Locate the cell with the specified text and output its (x, y) center coordinate. 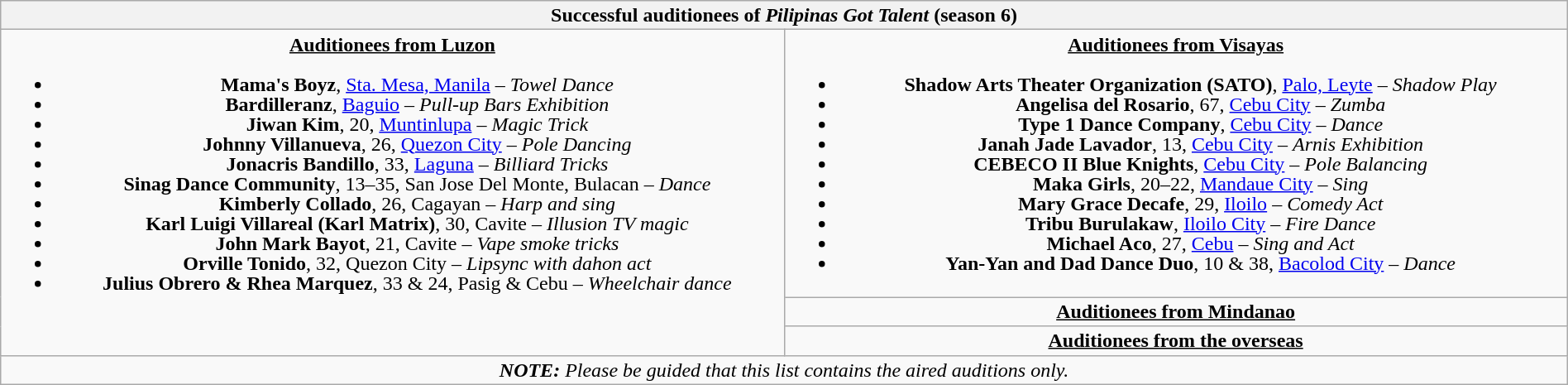
Successful auditionees of Pilipinas Got Talent (season 6) (784, 15)
Auditionees from the overseas (1176, 341)
NOTE: Please be guided that this list contains the aired auditions only. (784, 369)
Auditionees from Mindanao (1176, 311)
